Scan for the cell matching the given text and deliver its [x, y] coordinate at center. 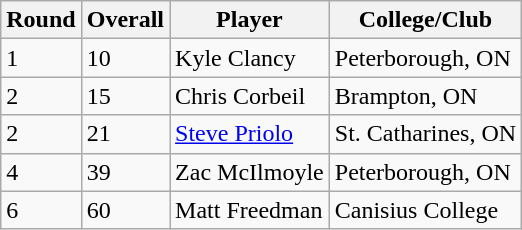
21 [125, 134]
Canisius College [425, 210]
15 [125, 96]
Player [250, 20]
39 [125, 172]
4 [41, 172]
Chris Corbeil [250, 96]
6 [41, 210]
Zac McIlmoyle [250, 172]
60 [125, 210]
College/Club [425, 20]
Round [41, 20]
Kyle Clancy [250, 58]
Brampton, ON [425, 96]
1 [41, 58]
Matt Freedman [250, 210]
St. Catharines, ON [425, 134]
Steve Priolo [250, 134]
Overall [125, 20]
10 [125, 58]
